Extract the [X, Y] coordinate from the center of the cell holding the provided text.  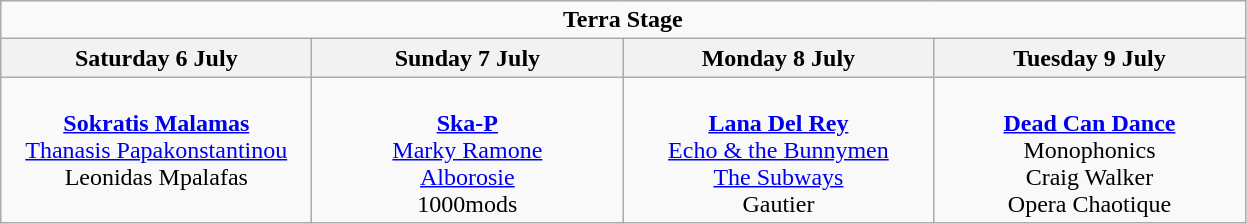
Sokratis Malamas Thanasis Papakonstantinou Leonidas Mpalafas [156, 150]
Monday 8 July [778, 58]
Sunday 7 July [468, 58]
Ska-P Marky Ramone Alborosie 1000mods [468, 150]
Dead Can Dance Monophonics Craig Walker Opera Chaotique [1090, 150]
Lana Del Rey Echo & the Bunnymen The Subways Gautier [778, 150]
Saturday 6 July [156, 58]
Terra Stage [623, 20]
Tuesday 9 July [1090, 58]
